Provide the [X, Y] coordinate of the cell's center where the given text is located.  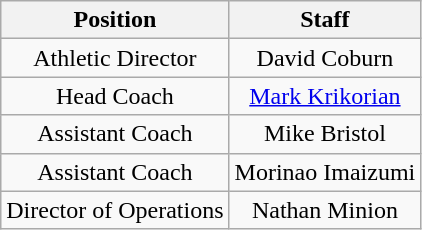
Head Coach [115, 96]
Staff [325, 20]
Mike Bristol [325, 134]
Position [115, 20]
Morinao Imaizumi [325, 172]
Athletic Director [115, 58]
Mark Krikorian [325, 96]
Nathan Minion [325, 210]
Director of Operations [115, 210]
David Coburn [325, 58]
